Find where the given text appears and provide that cell's center as [x, y] coordinate. 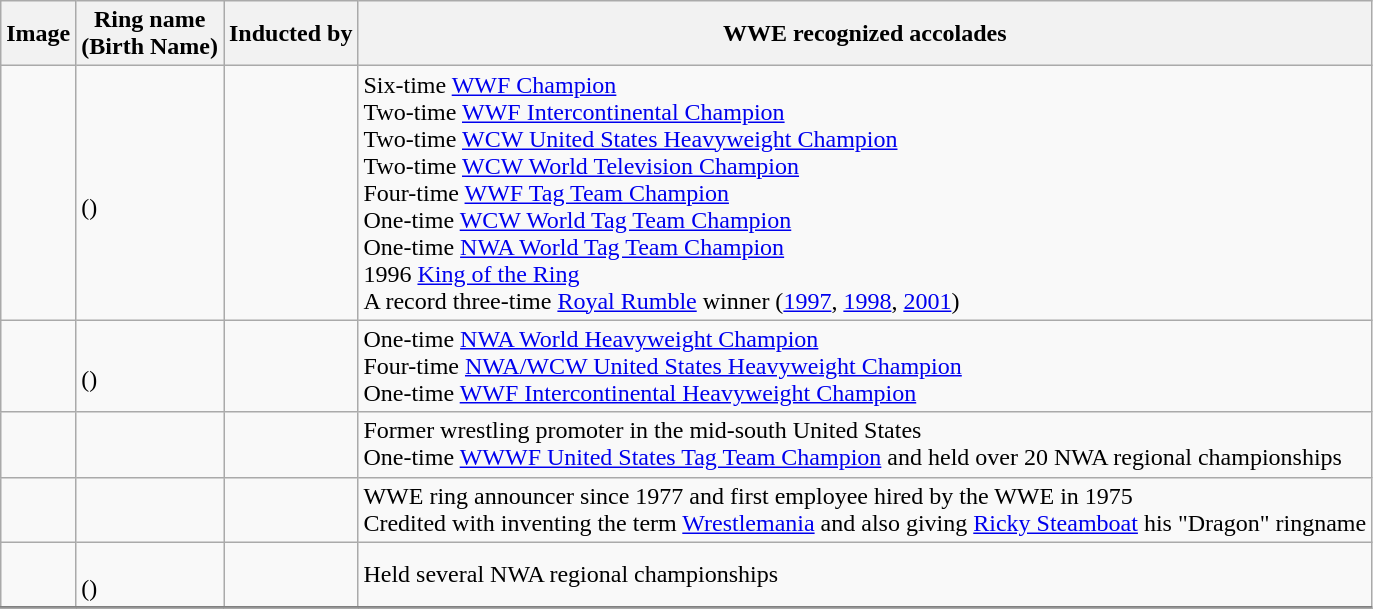
Held several NWA regional championships [865, 575]
Ring name(Birth Name) [150, 34]
Former wrestling promoter in the mid-south United StatesOne-time WWWF United States Tag Team Champion and held over 20 NWA regional championships [865, 444]
Inducted by [291, 34]
Image [38, 34]
WWE recognized accolades [865, 34]
One-time NWA World Heavyweight ChampionFour-time NWA/WCW United States Heavyweight ChampionOne-time WWF Intercontinental Heavyweight Champion [865, 366]
